Return (X, Y) of the center of cell containing provided text 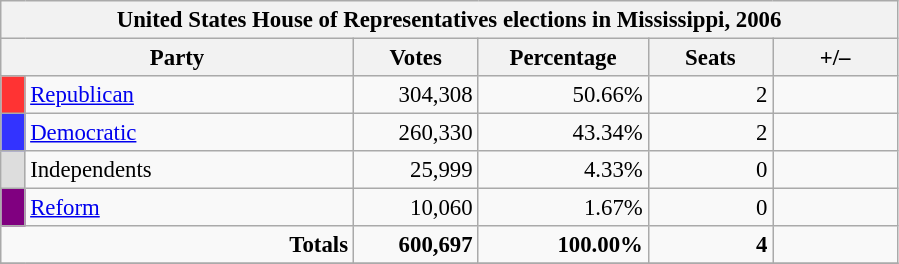
600,697 (416, 245)
United States House of Representatives elections in Mississippi, 2006 (450, 20)
Party (178, 58)
Seats (710, 58)
Reform (189, 208)
4.33% (563, 170)
25,999 (416, 170)
10,060 (416, 208)
43.34% (563, 133)
Totals (178, 245)
1.67% (563, 208)
50.66% (563, 95)
Republican (189, 95)
Votes (416, 58)
260,330 (416, 133)
Independents (189, 170)
+/– (836, 58)
4 (710, 245)
Percentage (563, 58)
Democratic (189, 133)
304,308 (416, 95)
100.00% (563, 245)
